For the text-containing cell, return its midpoint in (x, y) coordinate format. 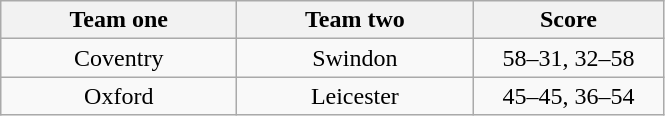
Team two (355, 20)
58–31, 32–58 (568, 58)
Oxford (119, 96)
Coventry (119, 58)
Score (568, 20)
45–45, 36–54 (568, 96)
Leicester (355, 96)
Team one (119, 20)
Swindon (355, 58)
